Output the (x, y) coordinate of the center of the cell containing the given text.  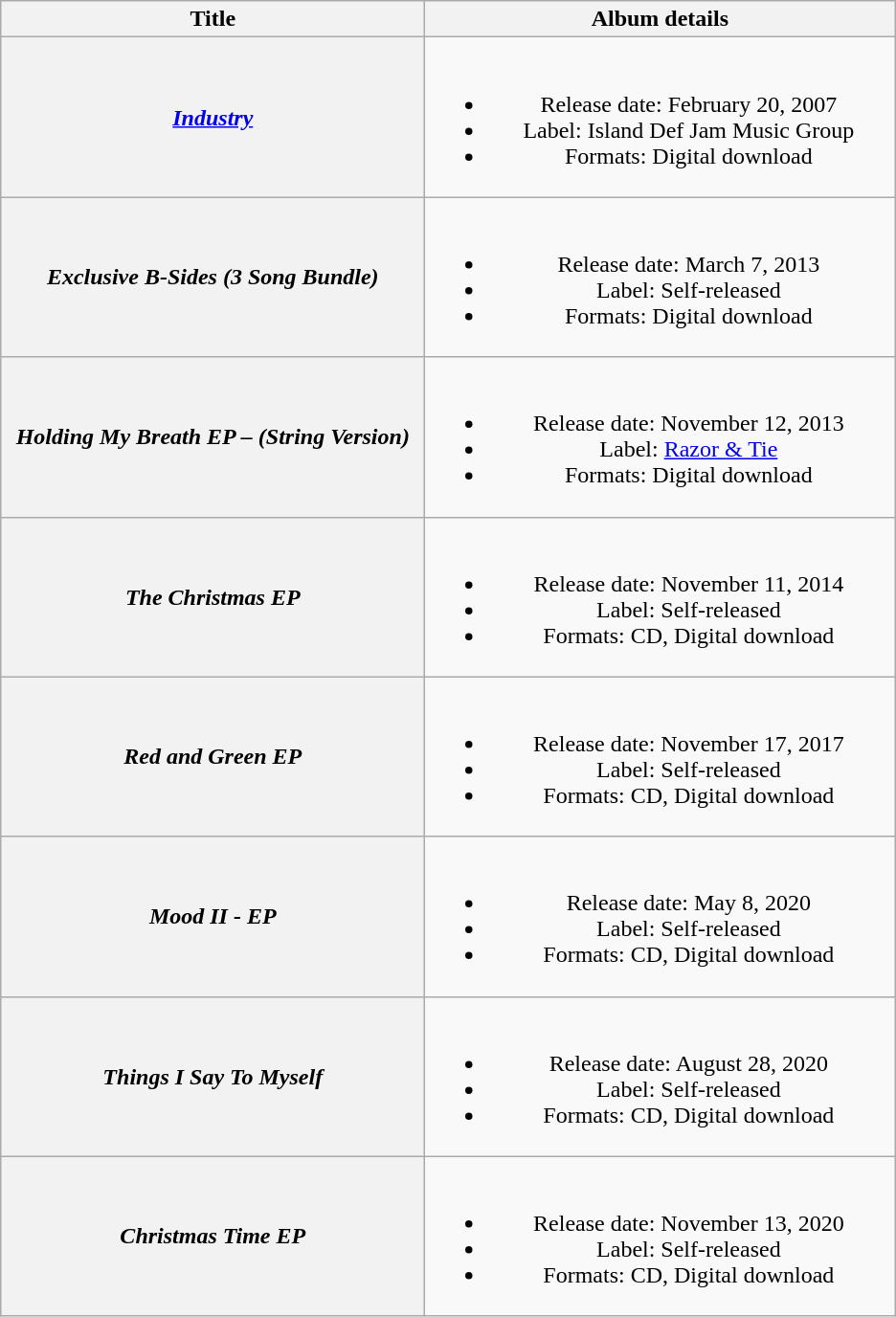
Release date: November 11, 2014Label: Self-releasedFormats: CD, Digital download (661, 597)
Release date: November 12, 2013Label: Razor & TieFormats: Digital download (661, 436)
Things I Say To Myself (213, 1076)
Release date: November 17, 2017Label: Self-releasedFormats: CD, Digital download (661, 756)
Release date: August 28, 2020Label: Self-releasedFormats: CD, Digital download (661, 1076)
Release date: March 7, 2013Label: Self-releasedFormats: Digital download (661, 278)
Holding My Breath EP – (String Version) (213, 436)
Red and Green EP (213, 756)
Release date: November 13, 2020Label: Self-releasedFormats: CD, Digital download (661, 1237)
Release date: February 20, 2007Label: Island Def Jam Music GroupFormats: Digital download (661, 117)
Industry (213, 117)
The Christmas EP (213, 597)
Mood II - EP (213, 917)
Exclusive B-Sides (3 Song Bundle) (213, 278)
Title (213, 19)
Release date: May 8, 2020Label: Self-releasedFormats: CD, Digital download (661, 917)
Christmas Time EP (213, 1237)
Album details (661, 19)
